Determine the (x, y) coordinate at the center of the cell enclosing the given text.  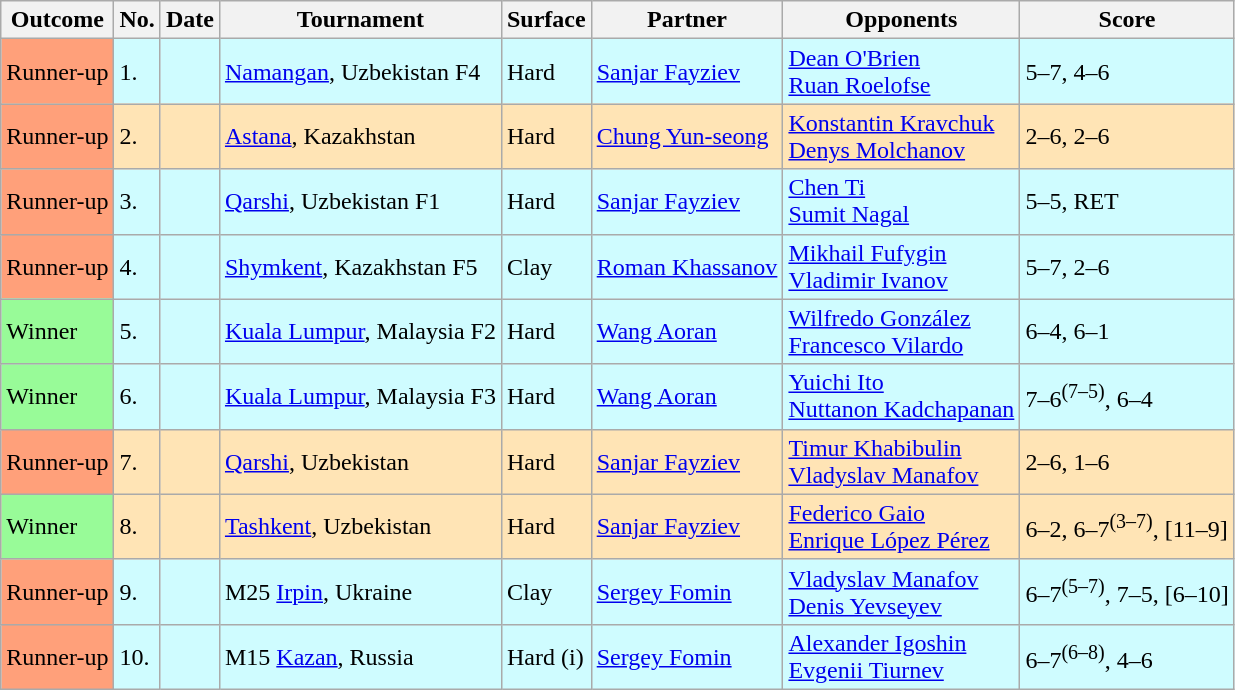
Kuala Lumpur, Malaysia F3 (360, 396)
Namangan, Uzbekistan F4 (360, 72)
Wilfredo González Francesco Vilardo (902, 332)
10. (137, 656)
2–6, 1–6 (1127, 462)
6–7(6–8), 4–6 (1127, 656)
Timur Khabibulin Vladyslav Manafov (902, 462)
5–7, 4–6 (1127, 72)
M15 Kazan, Russia (360, 656)
6–7(5–7), 7–5, [6–10] (1127, 592)
Opponents (902, 20)
Chen Ti Sumit Nagal (902, 202)
Chung Yun-seong (687, 136)
Astana, Kazakhstan (360, 136)
Surface (546, 20)
Partner (687, 20)
2. (137, 136)
Outcome (58, 20)
5. (137, 332)
Konstantin Kravchuk Denys Molchanov (902, 136)
Qarshi, Uzbekistan F1 (360, 202)
No. (137, 20)
Kuala Lumpur, Malaysia F2 (360, 332)
Federico Gaio Enrique López Pérez (902, 526)
M25 Irpin, Ukraine (360, 592)
7–6(7–5), 6–4 (1127, 396)
Mikhail Fufygin Vladimir Ivanov (902, 266)
9. (137, 592)
Hard (i) (546, 656)
Roman Khassanov (687, 266)
6–4, 6–1 (1127, 332)
Alexander Igoshin Evgenii Tiurnev (902, 656)
5–5, RET (1127, 202)
Qarshi, Uzbekistan (360, 462)
8. (137, 526)
2–6, 2–6 (1127, 136)
Score (1127, 20)
1. (137, 72)
4. (137, 266)
Tournament (360, 20)
Shymkent, Kazakhstan F5 (360, 266)
3. (137, 202)
6–2, 6–7(3–7), [11–9] (1127, 526)
Tashkent, Uzbekistan (360, 526)
7. (137, 462)
5–7, 2–6 (1127, 266)
Yuichi Ito Nuttanon Kadchapanan (902, 396)
Date (190, 20)
Vladyslav Manafov Denis Yevseyev (902, 592)
6. (137, 396)
Dean O'Brien Ruan Roelofse (902, 72)
